Provide the (X, Y) coordinate of the cell's center where the given text is located.  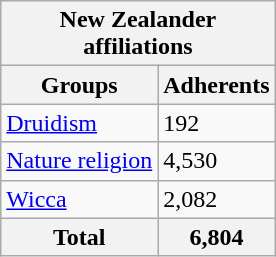
2,082 (216, 199)
Wicca (80, 199)
6,804 (216, 237)
Adherents (216, 85)
New Zealanderaffiliations (138, 34)
Druidism (80, 123)
Nature religion (80, 161)
Total (80, 237)
Groups (80, 85)
4,530 (216, 161)
192 (216, 123)
